Detect which cell encompasses the target text, then output its [x, y] center coordinate. 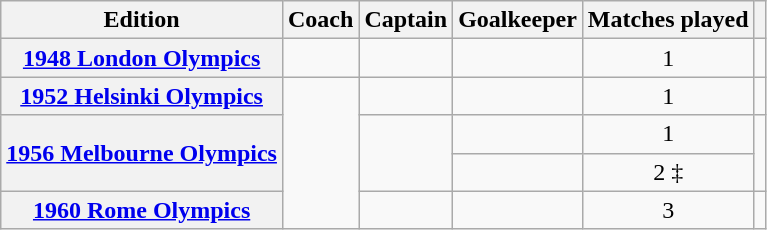
3 [668, 210]
1960 Rome Olympics [142, 210]
2 ‡ [668, 172]
Goalkeeper [518, 20]
Coach [320, 20]
Edition [142, 20]
1948 London Olympics [142, 58]
Matches played [668, 20]
1956 Melbourne Olympics [142, 153]
Captain [406, 20]
1952 Helsinki Olympics [142, 96]
